Provide the (X, Y) coordinate of the cell's center where the given text is located.  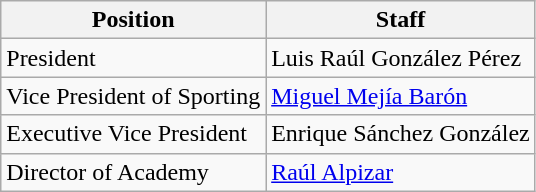
Enrique Sánchez González (401, 134)
Position (134, 20)
Staff (401, 20)
Executive Vice President (134, 134)
Raúl Alpizar (401, 172)
Miguel Mejía Barón (401, 96)
Luis Raúl González Pérez (401, 58)
Vice President of Sporting (134, 96)
Director of Academy (134, 172)
President (134, 58)
